Pinpoint the cell where the given text exists, returning its (X, Y) midpoint coordinate. 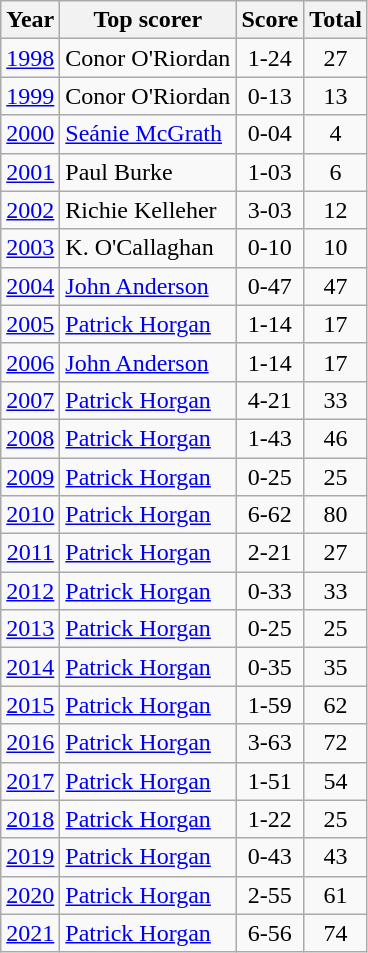
2015 (30, 705)
0-33 (270, 591)
3-03 (270, 210)
47 (336, 286)
4-21 (270, 400)
13 (336, 96)
2012 (30, 591)
2000 (30, 134)
2016 (30, 743)
4 (336, 134)
72 (336, 743)
2007 (30, 400)
1999 (30, 96)
61 (336, 895)
Year (30, 20)
Paul Burke (148, 172)
Total (336, 20)
74 (336, 933)
2021 (30, 933)
54 (336, 781)
62 (336, 705)
0-35 (270, 667)
2009 (30, 477)
46 (336, 438)
1-24 (270, 58)
0-13 (270, 96)
K. O'Callaghan (148, 248)
Score (270, 20)
Seánie McGrath (148, 134)
2004 (30, 286)
0-47 (270, 286)
0-04 (270, 134)
2003 (30, 248)
2010 (30, 515)
2017 (30, 781)
6-62 (270, 515)
2006 (30, 362)
2008 (30, 438)
1-59 (270, 705)
2-21 (270, 553)
Richie Kelleher (148, 210)
2011 (30, 553)
2014 (30, 667)
2020 (30, 895)
2002 (30, 210)
2019 (30, 857)
43 (336, 857)
80 (336, 515)
12 (336, 210)
2018 (30, 819)
6 (336, 172)
0-10 (270, 248)
35 (336, 667)
6-56 (270, 933)
2013 (30, 629)
1-22 (270, 819)
1998 (30, 58)
1-03 (270, 172)
0-43 (270, 857)
10 (336, 248)
Top scorer (148, 20)
2001 (30, 172)
1-43 (270, 438)
3-63 (270, 743)
2005 (30, 324)
2-55 (270, 895)
1-51 (270, 781)
